Detect which cell encompasses the target text, then output its (X, Y) center coordinate. 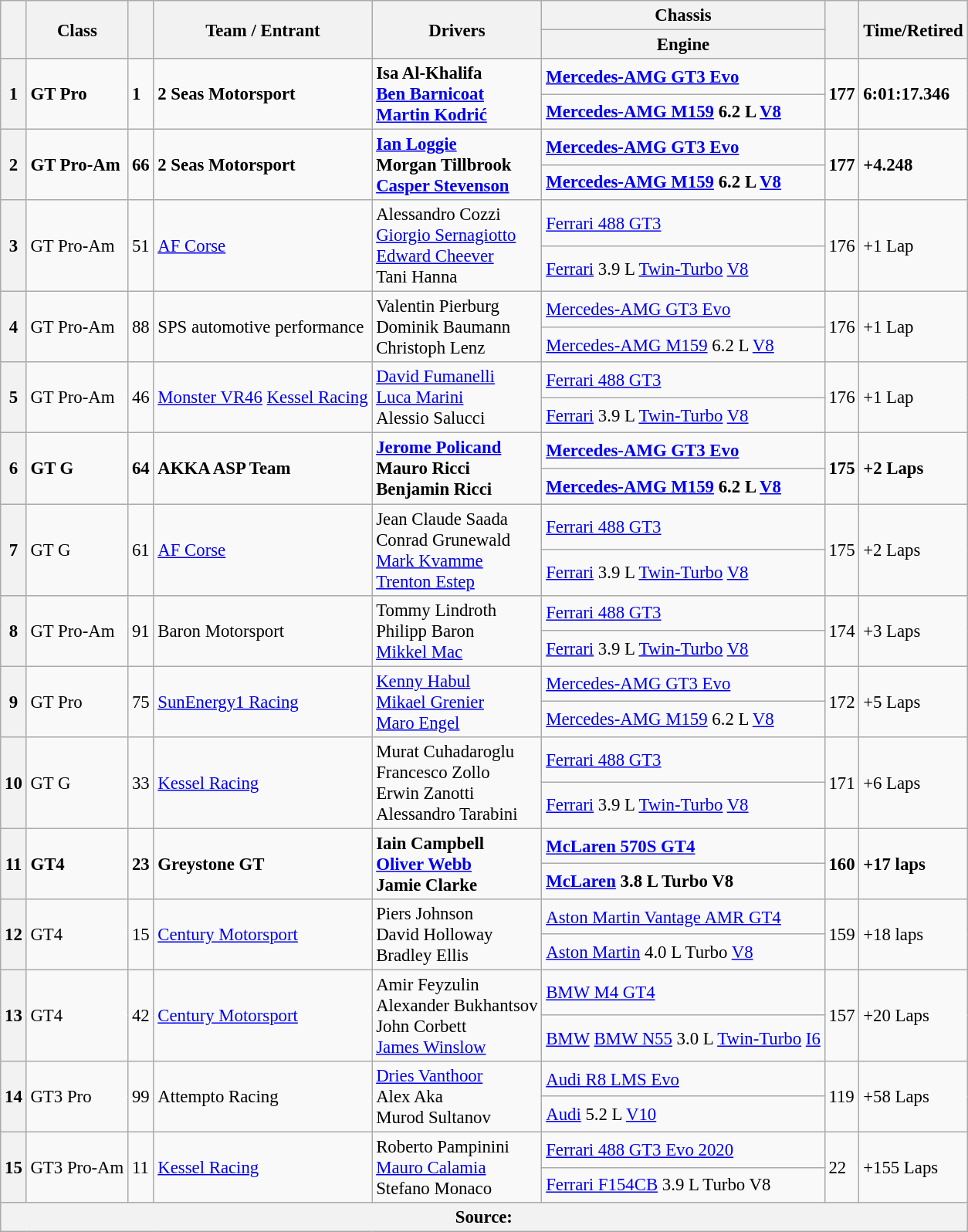
Dries Vanthoor Alex Aka Murod Sultanov (457, 1097)
+4.248 (913, 165)
AKKA ASP Team (262, 469)
99 (140, 1097)
David Fumanelli Luca Marini Alessio Salucci (457, 398)
Jerome Policand Mauro Ricci Benjamin Ricci (457, 469)
75 (140, 702)
7 (14, 550)
5 (14, 398)
12 (14, 935)
51 (140, 245)
2 (14, 165)
159 (841, 935)
SPS automotive performance (262, 327)
10 (14, 783)
119 (841, 1097)
Audi 5.2 L V10 (683, 1115)
66 (140, 165)
9 (14, 702)
Drivers (457, 29)
Audi R8 LMS Evo (683, 1079)
Ferrari F154CB 3.9 L Turbo V8 (683, 1185)
Valentin Pierburg Dominik Baumann Christoph Lenz (457, 327)
Chassis (683, 15)
14 (14, 1097)
Ferrari 488 GT3 Evo 2020 (683, 1149)
13 (14, 1016)
Source: (484, 1217)
46 (140, 398)
McLaren 570S GT4 (683, 846)
Aston Martin Vantage AMR GT4 (683, 917)
22 (841, 1167)
Iain Campbell Oliver Webb Jamie Clarke (457, 864)
Jean Claude Saada Conrad Grunewald Mark Kvamme Trenton Estep (457, 550)
Class (77, 29)
Ian Loggie Morgan Tillbrook Casper Stevenson (457, 165)
23 (140, 864)
Kenny Habul Mikael Grenier Maro Engel (457, 702)
Greystone GT (262, 864)
BMW M4 GT4 (683, 993)
42 (140, 1016)
174 (841, 631)
Monster VR46 Kessel Racing (262, 398)
Aston Martin 4.0 L Turbo V8 (683, 952)
GT3 Pro-Am (77, 1167)
33 (140, 783)
Amir Feyzulin Alexander Bukhantsov John Corbett James Winslow (457, 1016)
8 (14, 631)
3 (14, 245)
Attempto Racing (262, 1097)
171 (841, 783)
Roberto Pampinini Mauro Calamia Stefano Monaco (457, 1167)
+18 laps (913, 935)
64 (140, 469)
+20 Laps (913, 1016)
6:01:17.346 (913, 94)
160 (841, 864)
Engine (683, 45)
Murat Cuhadaroglu Francesco Zollo Erwin Zanotti Alessandro Tarabini (457, 783)
Team / Entrant (262, 29)
SunEnergy1 Racing (262, 702)
+6 Laps (913, 783)
GT3 Pro (77, 1097)
Baron Motorsport (262, 631)
157 (841, 1016)
BMW BMW N55 3.0 L Twin-Turbo I6 (683, 1039)
+17 laps (913, 864)
4 (14, 327)
172 (841, 702)
Tommy Lindroth Philipp Baron Mikkel Mac (457, 631)
88 (140, 327)
6 (14, 469)
+58 Laps (913, 1097)
61 (140, 550)
Piers Johnson David Holloway Bradley Ellis (457, 935)
McLaren 3.8 L Turbo V8 (683, 882)
+5 Laps (913, 702)
91 (140, 631)
Isa Al-Khalifa Ben Barnicoat Martin Kodrić (457, 94)
+3 Laps (913, 631)
Time/Retired (913, 29)
+155 Laps (913, 1167)
Alessandro Cozzi Giorgio Sernagiotto Edward Cheever Tani Hanna (457, 245)
